For the text-containing cell, return its midpoint in (x, y) coordinate format. 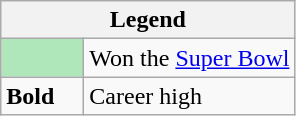
Career high (190, 96)
Legend (148, 20)
Won the Super Bowl (190, 58)
Bold (42, 96)
